Output the (x, y) coordinate of the center of the cell containing the given text.  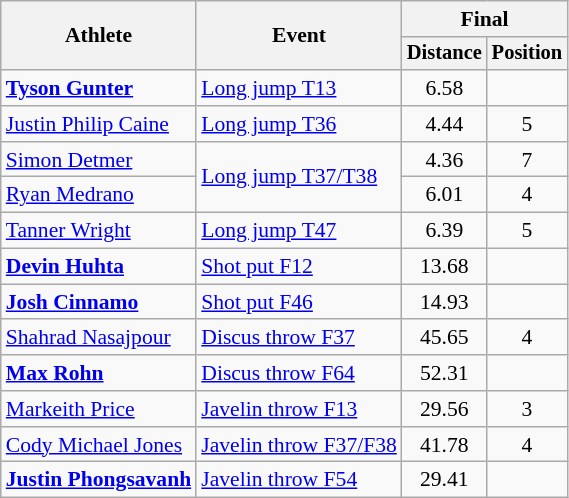
Justin Phongsavanh (98, 480)
Long jump T36 (299, 124)
45.65 (444, 338)
29.41 (444, 480)
Javelin throw F37/F38 (299, 445)
4.44 (444, 124)
Position (527, 54)
6.01 (444, 195)
41.78 (444, 445)
14.93 (444, 302)
Max Rohn (98, 373)
Cody Michael Jones (98, 445)
Shot put F46 (299, 302)
29.56 (444, 409)
Markeith Price (98, 409)
Tanner Wright (98, 231)
4.36 (444, 160)
Long jump T13 (299, 88)
Shahrad Nasajpour (98, 338)
7 (527, 160)
52.31 (444, 373)
Discus throw F64 (299, 373)
6.39 (444, 231)
Final (484, 19)
3 (527, 409)
Simon Detmer (98, 160)
Javelin throw F54 (299, 480)
Tyson Gunter (98, 88)
Long jump T37/T38 (299, 178)
Devin Huhta (98, 267)
Justin Philip Caine (98, 124)
Event (299, 36)
13.68 (444, 267)
Javelin throw F13 (299, 409)
Ryan Medrano (98, 195)
Long jump T47 (299, 231)
Discus throw F37 (299, 338)
Josh Cinnamo (98, 302)
Athlete (98, 36)
Distance (444, 54)
6.58 (444, 88)
Shot put F12 (299, 267)
